Find where the given text appears and provide that cell's center as (x, y) coordinate. 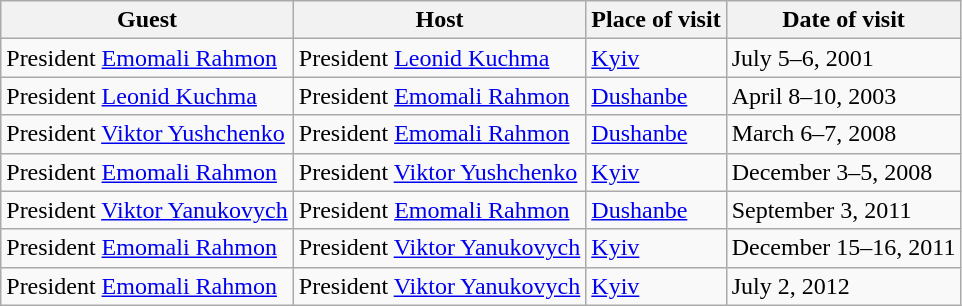
Place of visit (656, 20)
September 3, 2011 (844, 210)
July 2, 2012 (844, 286)
March 6–7, 2008 (844, 134)
Date of visit (844, 20)
April 8–10, 2003 (844, 96)
Guest (148, 20)
July 5–6, 2001 (844, 58)
Host (440, 20)
December 3–5, 2008 (844, 172)
December 15–16, 2011 (844, 248)
